Find where the given text appears and provide that cell's center as (X, Y) coordinate. 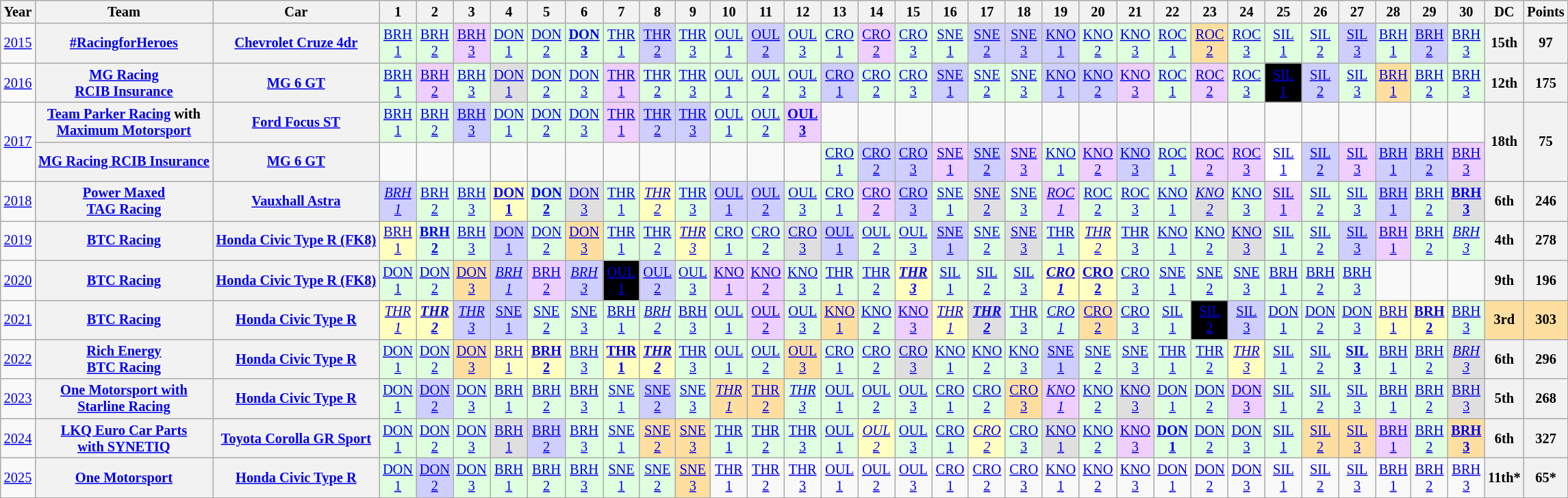
29 (1430, 12)
Car (296, 12)
17 (987, 12)
15 (913, 12)
One Motorsport withStarline Racing (123, 399)
21 (1135, 12)
27 (1357, 12)
2018 (18, 201)
MG Racing RCIB Insurance (123, 162)
MG RacingRCIB Insurance (123, 83)
9th (1504, 280)
196 (1546, 280)
One Motorsport (123, 477)
28 (1393, 12)
8 (657, 12)
65* (1546, 477)
Rich EnergyBTC Racing (123, 359)
Year (18, 12)
Power MaxedTAG Racing (123, 201)
18 (1024, 12)
175 (1546, 83)
2023 (18, 399)
Chevrolet Cruze 4dr (296, 43)
327 (1546, 438)
2020 (18, 280)
2025 (18, 477)
97 (1546, 43)
2024 (18, 438)
2016 (18, 83)
Ford Focus ST (296, 122)
2021 (18, 320)
23 (1210, 12)
Points (1546, 12)
2019 (18, 240)
18th (1504, 141)
26 (1320, 12)
11 (766, 12)
14 (876, 12)
19 (1061, 12)
4 (509, 12)
9 (693, 12)
75 (1546, 141)
24 (1247, 12)
DC (1504, 12)
12th (1504, 83)
22 (1172, 12)
LKQ Euro Car Partswith SYNETIQ (123, 438)
12 (802, 12)
2015 (18, 43)
11th* (1504, 477)
15th (1504, 43)
10 (729, 12)
2017 (18, 141)
7 (622, 12)
Team Parker Racing withMaximum Motorsport (123, 122)
30 (1466, 12)
4th (1504, 240)
303 (1546, 320)
2022 (18, 359)
25 (1283, 12)
Vauxhall Astra (296, 201)
3rd (1504, 320)
3 (472, 12)
296 (1546, 359)
13 (839, 12)
6 (585, 12)
1 (398, 12)
5 (546, 12)
#RacingforHeroes (123, 43)
268 (1546, 399)
20 (1098, 12)
5th (1504, 399)
2 (435, 12)
Toyota Corolla GR Sport (296, 438)
16 (950, 12)
278 (1546, 240)
Team (123, 12)
246 (1546, 201)
